Scan for the cell matching the given text and deliver its [x, y] coordinate at center. 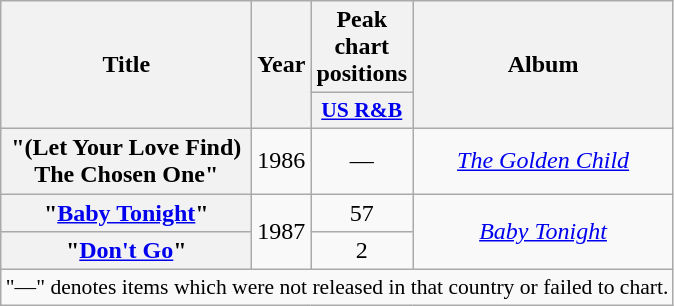
The Golden Child [544, 160]
"—" denotes items which were not released in that country or failed to chart. [338, 288]
Year [282, 65]
— [362, 160]
1986 [282, 160]
Album [544, 65]
Baby Tonight [544, 232]
2 [362, 251]
1987 [282, 232]
Title [126, 65]
57 [362, 213]
"Don't Go" [126, 251]
"Baby Tonight" [126, 213]
"(Let Your Love Find) The Chosen One" [126, 160]
Peak chart positions [362, 47]
US R&B [362, 111]
